Return the (X, Y) coordinate for the center point of the cell that contains the specified text.  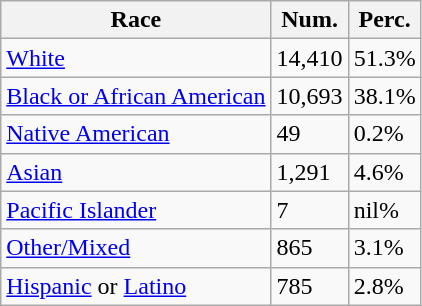
51.3% (384, 58)
Native American (136, 134)
38.1% (384, 96)
Hispanic or Latino (136, 286)
White (136, 58)
4.6% (384, 172)
2.8% (384, 286)
Other/Mixed (136, 248)
7 (310, 210)
nil% (384, 210)
Pacific Islander (136, 210)
865 (310, 248)
1,291 (310, 172)
10,693 (310, 96)
Black or African American (136, 96)
49 (310, 134)
785 (310, 286)
0.2% (384, 134)
3.1% (384, 248)
Perc. (384, 20)
14,410 (310, 58)
Race (136, 20)
Asian (136, 172)
Num. (310, 20)
